Detect which cell encompasses the target text, then output its [x, y] center coordinate. 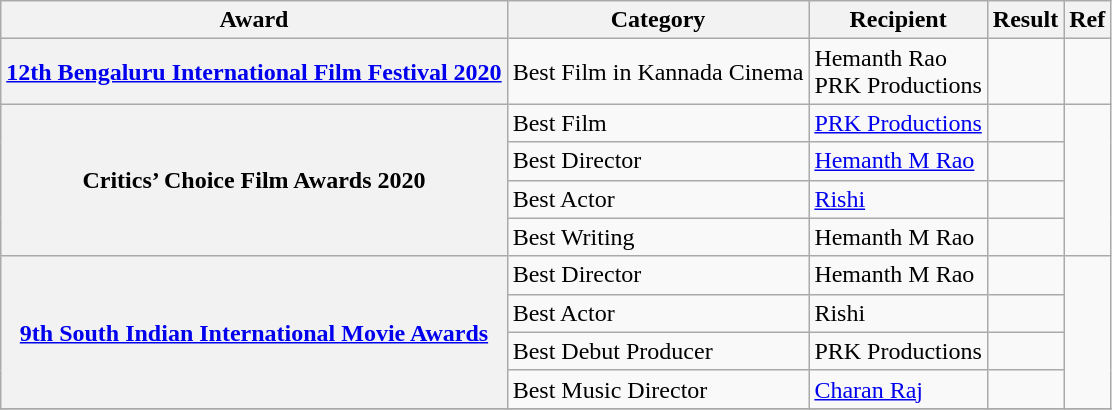
Recipient [898, 20]
Best Film [658, 123]
9th South Indian International Movie Awards [254, 332]
Award [254, 20]
Category [658, 20]
Ref [1088, 20]
12th Bengaluru International Film Festival 2020 [254, 72]
Critics’ Choice Film Awards 2020 [254, 180]
Result [1025, 20]
Best Debut Producer [658, 351]
Hemanth RaoPRK Productions [898, 72]
Best Writing [658, 237]
Best Music Director [658, 389]
Best Film in Kannada Cinema [658, 72]
Charan Raj [898, 389]
